Capture the cell that displays the provided text and extract its [X, Y] central coordinate. 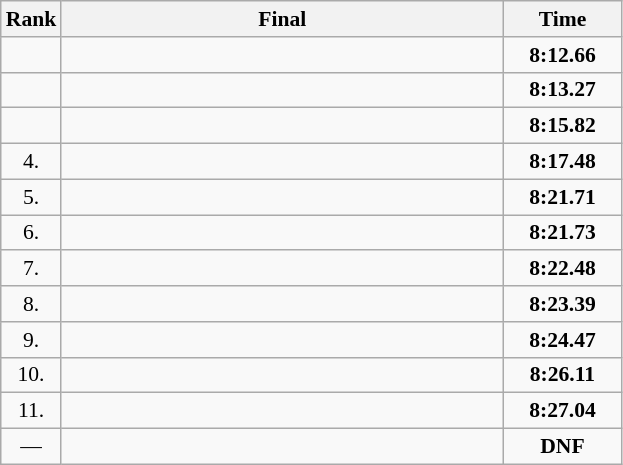
8:26.11 [562, 375]
Time [562, 19]
9. [32, 340]
8. [32, 304]
8:13.27 [562, 90]
11. [32, 411]
Final [282, 19]
6. [32, 233]
7. [32, 269]
8:27.04 [562, 411]
5. [32, 197]
10. [32, 375]
4. [32, 162]
8:23.39 [562, 304]
8:22.48 [562, 269]
8:15.82 [562, 126]
DNF [562, 447]
8:21.73 [562, 233]
8:24.47 [562, 340]
Rank [32, 19]
8:17.48 [562, 162]
— [32, 447]
8:21.71 [562, 197]
8:12.66 [562, 55]
